Output the (x, y) coordinate of the center of the cell containing the given text.  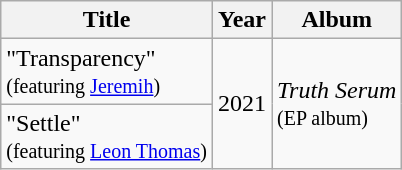
Album (337, 20)
2021 (242, 104)
Year (242, 20)
Truth Serum(EP album) (337, 104)
"Settle"(featuring Leon Thomas) (107, 136)
Title (107, 20)
"Transparency"(featuring Jeremih) (107, 72)
